Capture the cell that displays the provided text and extract its (x, y) central coordinate. 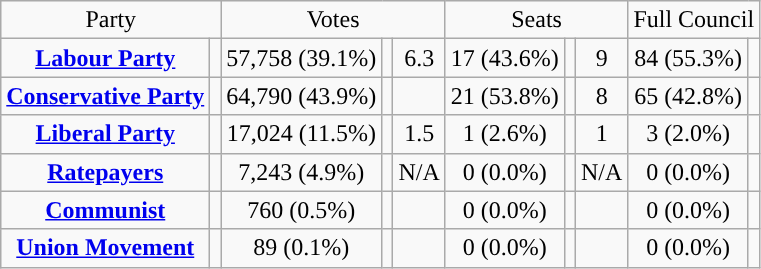
Liberal Party (106, 134)
84 (55.3%) (688, 58)
Votes (334, 20)
89 (0.1%) (302, 248)
7,243 (4.9%) (302, 172)
Full Council (694, 20)
Labour Party (106, 58)
6.3 (419, 58)
57,758 (39.1%) (302, 58)
Union Movement (106, 248)
9 (601, 58)
1 (601, 134)
Seats (536, 20)
1.5 (419, 134)
17,024 (11.5%) (302, 134)
64,790 (43.9%) (302, 96)
Ratepayers (106, 172)
1 (2.6%) (504, 134)
760 (0.5%) (302, 210)
Conservative Party (106, 96)
3 (2.0%) (688, 134)
Party (111, 20)
8 (601, 96)
17 (43.6%) (504, 58)
65 (42.8%) (688, 96)
Communist (106, 210)
21 (53.8%) (504, 96)
